Scan for the cell matching the given text and deliver its (X, Y) coordinate at center. 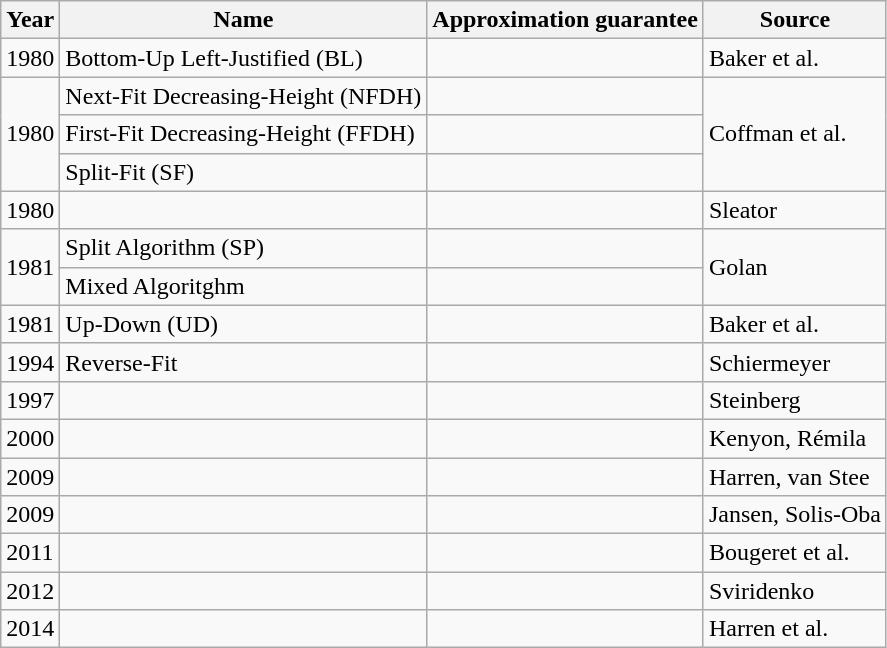
Approximation guarantee (566, 20)
First-Fit Decreasing-Height (FFDH) (244, 134)
1994 (30, 362)
2000 (30, 438)
Steinberg (794, 400)
2011 (30, 553)
Golan (794, 267)
1997 (30, 400)
Mixed Algoritghm (244, 286)
Sleator (794, 210)
Schiermeyer (794, 362)
Next-Fit Decreasing-Height (NFDH) (244, 96)
Source (794, 20)
Jansen, Solis-Oba (794, 515)
Up-Down (UD) (244, 324)
Split-Fit (SF) (244, 172)
Coffman et al. (794, 134)
Kenyon, Rémila (794, 438)
Year (30, 20)
Bottom-Up Left-Justified (BL) (244, 58)
Harren et al. (794, 629)
Reverse-Fit (244, 362)
2014 (30, 629)
Sviridenko (794, 591)
Harren, van Stee (794, 477)
Split Algorithm (SP) (244, 248)
Name (244, 20)
2012 (30, 591)
Bougeret et al. (794, 553)
